Pinpoint the cell where the given text exists, returning its (x, y) midpoint coordinate. 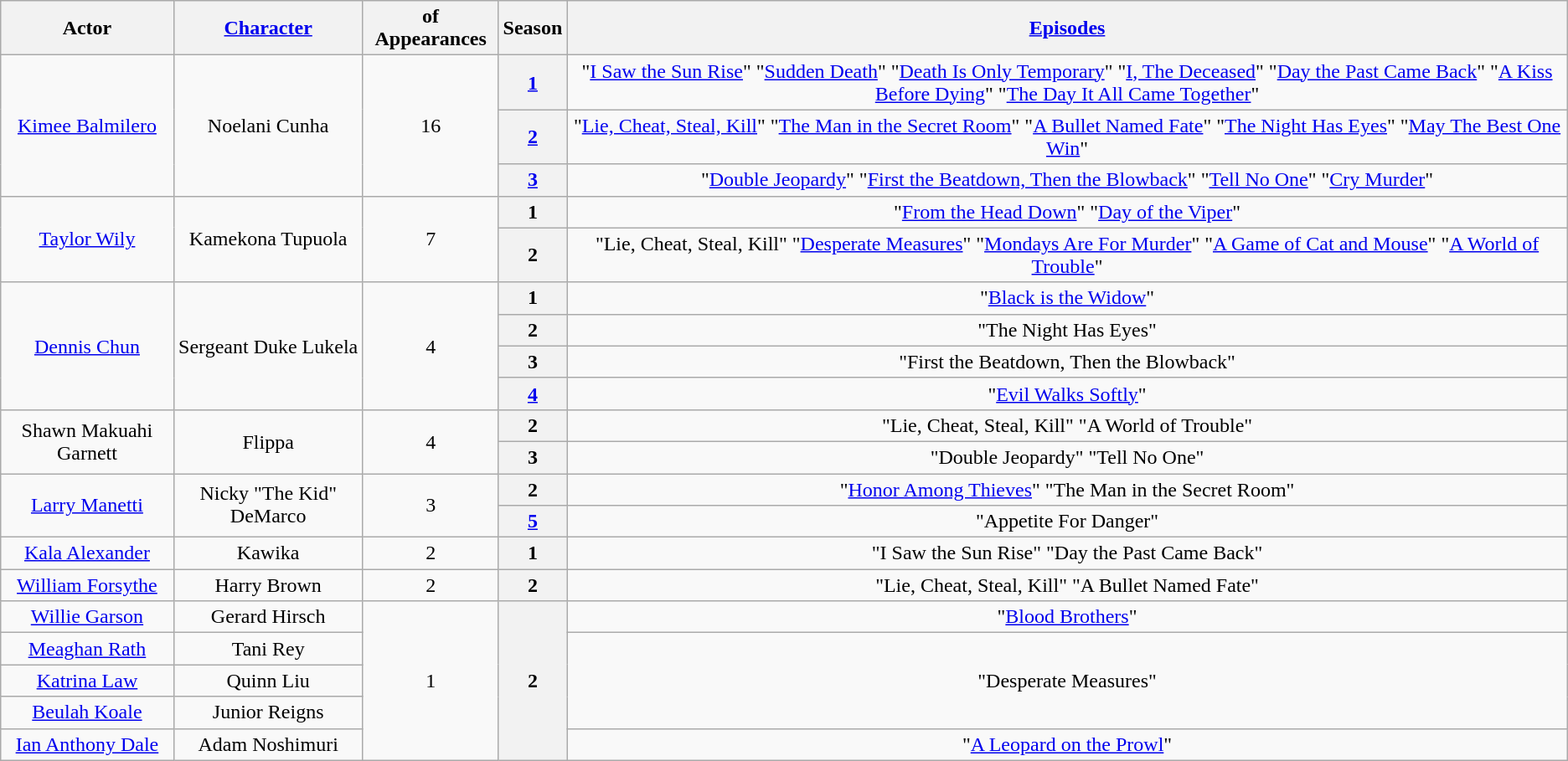
"Black is the Widow" (1067, 298)
Taylor Wily (87, 239)
"A Leopard on the Prowl" (1067, 744)
Kamekona Tupuola (268, 239)
5 (533, 522)
Kimee Balmilero (87, 126)
Actor (87, 28)
Quinn Liu (268, 681)
Junior Reigns (268, 712)
Noelani Cunha (268, 126)
16 (431, 126)
of Appearances (431, 28)
"Lie, Cheat, Steal, Kill" "A Bullet Named Fate" (1067, 585)
"The Night Has Eyes" (1067, 330)
Beulah Koale (87, 712)
William Forsythe (87, 585)
"Double Jeopardy" "First the Beatdown, Then the Blowback" "Tell No One" "Cry Murder" (1067, 180)
7 (431, 239)
Dennis Chun (87, 346)
"I Saw the Sun Rise" "Day the Past Came Back" (1067, 553)
Larry Manetti (87, 506)
Character (268, 28)
Ian Anthony Dale (87, 744)
Flippa (268, 441)
Gerard Hirsch (268, 617)
"Blood Brothers" (1067, 617)
Episodes (1067, 28)
Meaghan Rath (87, 649)
"Honor Among Thieves" "The Man in the Secret Room" (1067, 490)
"Lie, Cheat, Steal, Kill" "Desperate Measures" "Mondays Are For Murder" "A Game of Cat and Mouse" "A World of Trouble" (1067, 255)
"Evil Walks Softly" (1067, 393)
"Appetite For Danger" (1067, 522)
Kawika (268, 553)
Kala Alexander (87, 553)
Harry Brown (268, 585)
Season (533, 28)
Tani Rey (268, 649)
"First the Beatdown, Then the Blowback" (1067, 362)
"Lie, Cheat, Steal, Kill" "The Man in the Secret Room" "A Bullet Named Fate" "The Night Has Eyes" "May The Best One Win" (1067, 137)
Shawn Makuahi Garnett (87, 441)
"Lie, Cheat, Steal, Kill" "A World of Trouble" (1067, 425)
"Desperate Measures" (1067, 681)
Sergeant Duke Lukela (268, 346)
Willie Garson (87, 617)
Adam Noshimuri (268, 744)
Katrina Law (87, 681)
"From the Head Down" "Day of the Viper" (1067, 212)
Nicky "The Kid" DeMarco (268, 506)
"Double Jeopardy" "Tell No One" (1067, 457)
